Determine the (X, Y) coordinate at the center of the cell enclosing the given text.  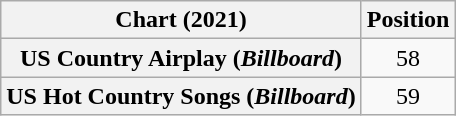
Chart (2021) (181, 20)
US Country Airplay (Billboard) (181, 58)
59 (408, 96)
Position (408, 20)
58 (408, 58)
US Hot Country Songs (Billboard) (181, 96)
